Determine the [X, Y] coordinate at the center of the cell enclosing the given text.  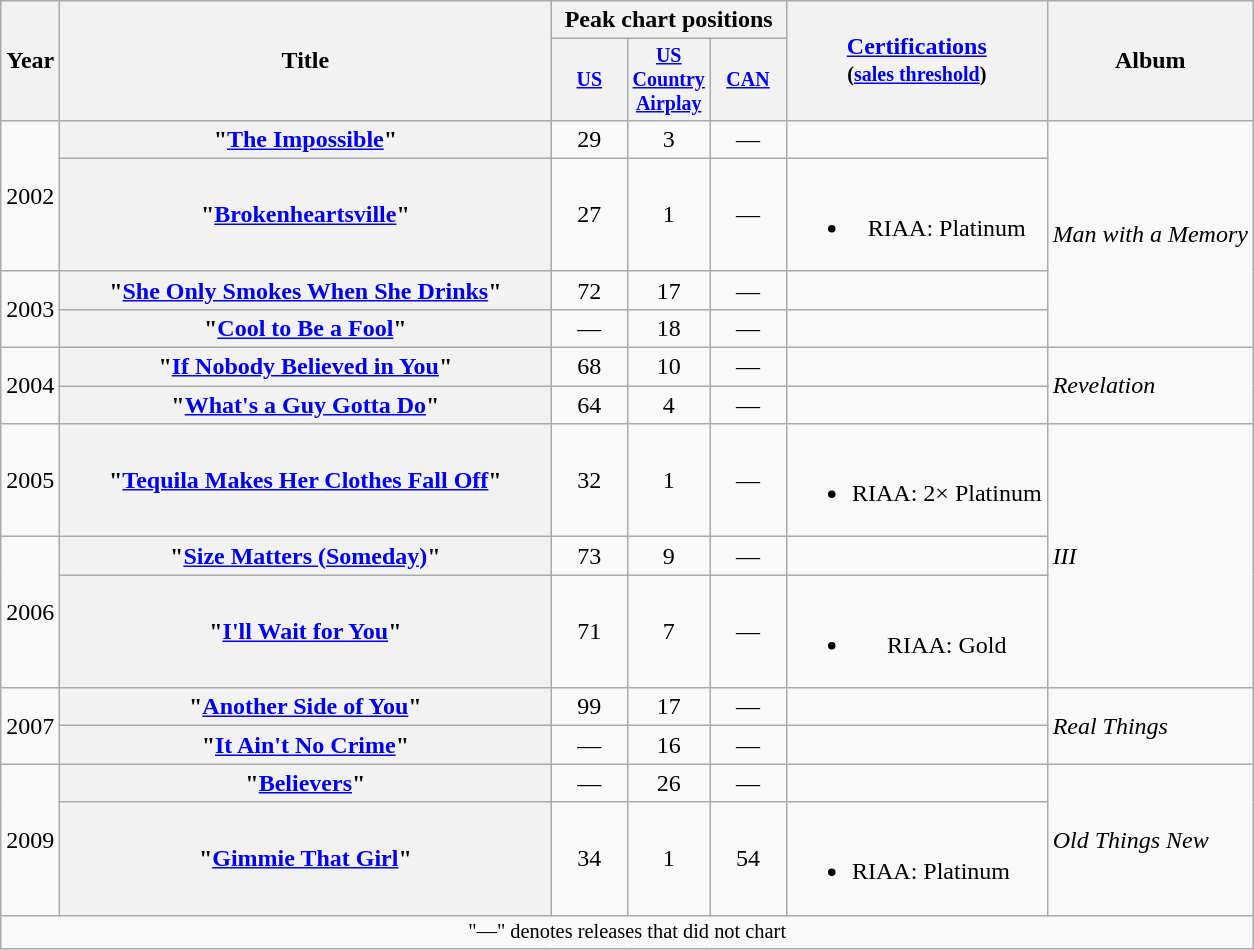
73 [590, 556]
29 [590, 139]
7 [669, 632]
"Gimmie That Girl" [306, 858]
2009 [30, 840]
64 [590, 405]
34 [590, 858]
"Brokenheartsville" [306, 214]
"I'll Wait for You" [306, 632]
US [590, 80]
54 [748, 858]
9 [669, 556]
"The Impossible" [306, 139]
"Cool to Be a Fool" [306, 328]
16 [669, 745]
2004 [30, 386]
72 [590, 290]
"Another Side of You" [306, 707]
"If Nobody Believed in You" [306, 367]
"Size Matters (Someday)" [306, 556]
Peak chart positions [669, 20]
RIAA: 2× Platinum [916, 480]
2003 [30, 309]
3 [669, 139]
Year [30, 61]
99 [590, 707]
71 [590, 632]
"She Only Smokes When She Drinks" [306, 290]
Real Things [1150, 726]
2005 [30, 480]
Man with a Memory [1150, 234]
26 [669, 783]
2002 [30, 196]
US Country Airplay [669, 80]
"Tequila Makes Her Clothes Fall Off" [306, 480]
10 [669, 367]
"What's a Guy Gotta Do" [306, 405]
2006 [30, 612]
Old Things New [1150, 840]
Certifications(sales threshold) [916, 61]
18 [669, 328]
Album [1150, 61]
"—" denotes releases that did not chart [628, 932]
"It Ain't No Crime" [306, 745]
III [1150, 556]
"Believers" [306, 783]
Revelation [1150, 386]
32 [590, 480]
68 [590, 367]
27 [590, 214]
Title [306, 61]
CAN [748, 80]
2007 [30, 726]
RIAA: Gold [916, 632]
4 [669, 405]
